Identify which cell holds the provided text, then report its (x, y) central coordinate. 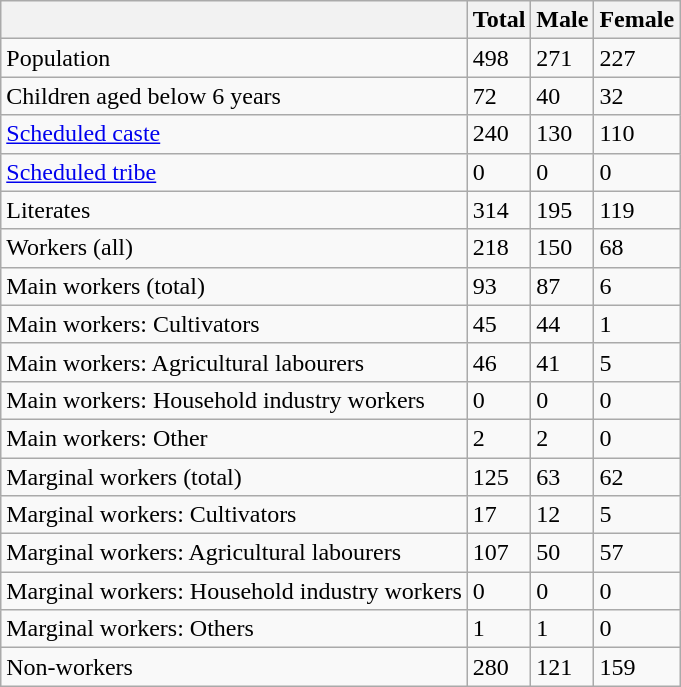
Marginal workers: Agricultural labourers (234, 553)
Total (499, 20)
Literates (234, 210)
240 (499, 134)
498 (499, 58)
Marginal workers: Others (234, 629)
Scheduled tribe (234, 172)
50 (562, 553)
68 (637, 248)
Main workers: Cultivators (234, 324)
218 (499, 248)
150 (562, 248)
Population (234, 58)
40 (562, 96)
41 (562, 362)
Main workers: Agricultural labourers (234, 362)
314 (499, 210)
62 (637, 477)
Female (637, 20)
93 (499, 286)
Main workers: Household industry workers (234, 400)
227 (637, 58)
271 (562, 58)
110 (637, 134)
107 (499, 553)
119 (637, 210)
45 (499, 324)
130 (562, 134)
Male (562, 20)
44 (562, 324)
Main workers: Other (234, 438)
32 (637, 96)
Workers (all) (234, 248)
57 (637, 553)
Non-workers (234, 667)
6 (637, 286)
280 (499, 667)
46 (499, 362)
63 (562, 477)
72 (499, 96)
159 (637, 667)
12 (562, 515)
195 (562, 210)
Marginal workers: Household industry workers (234, 591)
Marginal workers (total) (234, 477)
87 (562, 286)
125 (499, 477)
121 (562, 667)
Children aged below 6 years (234, 96)
Main workers (total) (234, 286)
17 (499, 515)
Marginal workers: Cultivators (234, 515)
Scheduled caste (234, 134)
